Identify which cell holds the provided text, then report its (X, Y) central coordinate. 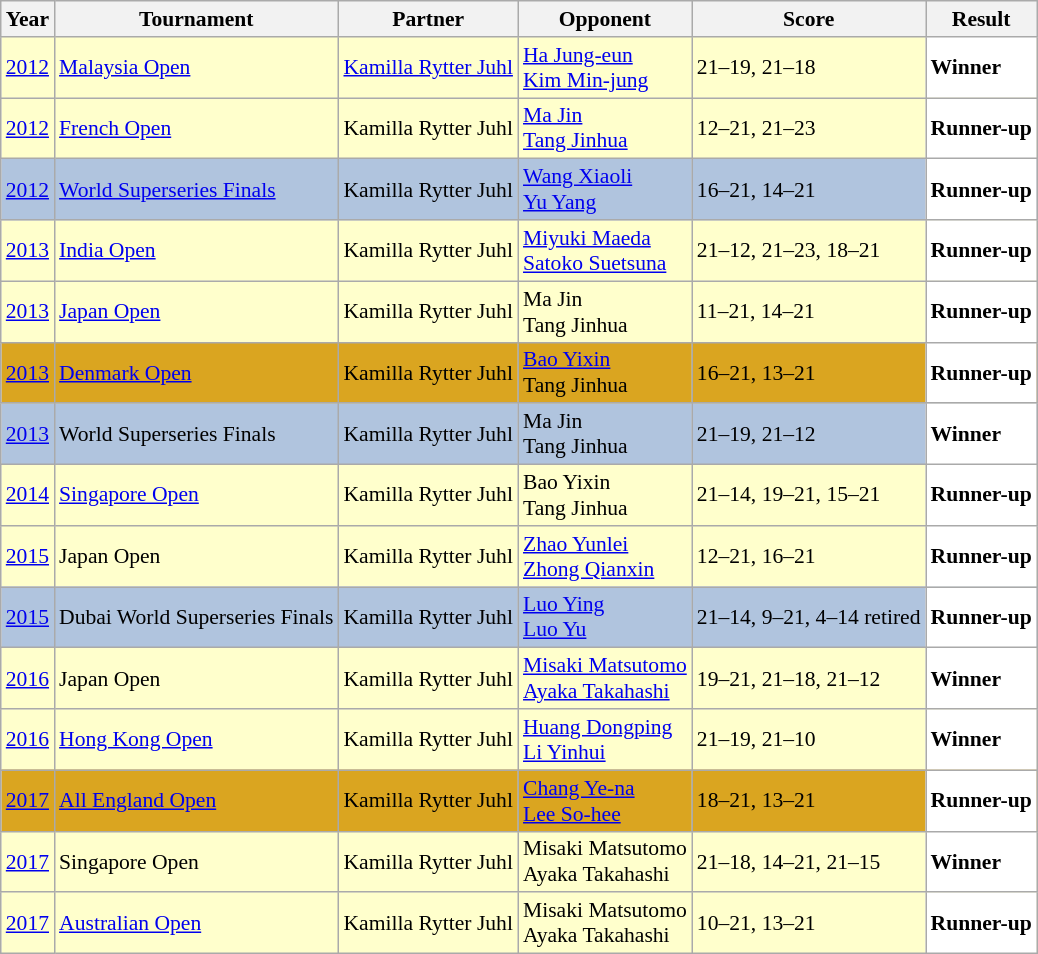
21–14, 9–21, 4–14 retired (809, 618)
11–21, 14–21 (809, 312)
Zhao Yunlei Zhong Qianxin (605, 556)
Australian Open (196, 924)
Denmark Open (196, 372)
India Open (196, 250)
Ha Jung-eun Kim Min-jung (605, 68)
Partner (428, 19)
French Open (196, 128)
16–21, 14–21 (809, 190)
19–21, 21–18, 21–12 (809, 678)
Chang Ye-na Lee So-hee (605, 800)
Opponent (605, 19)
12–21, 16–21 (809, 556)
Hong Kong Open (196, 740)
Miyuki Maeda Satoko Suetsuna (605, 250)
Result (982, 19)
Huang Dongping Li Yinhui (605, 740)
18–21, 13–21 (809, 800)
16–21, 13–21 (809, 372)
21–18, 14–21, 21–15 (809, 862)
21–19, 21–12 (809, 434)
Dubai World Superseries Finals (196, 618)
Tournament (196, 19)
21–14, 19–21, 15–21 (809, 496)
All England Open (196, 800)
10–21, 13–21 (809, 924)
Wang Xiaoli Yu Yang (605, 190)
12–21, 21–23 (809, 128)
21–19, 21–10 (809, 740)
Year (28, 19)
21–19, 21–18 (809, 68)
2014 (28, 496)
21–12, 21–23, 18–21 (809, 250)
Score (809, 19)
Malaysia Open (196, 68)
Luo Ying Luo Yu (605, 618)
